For the text-containing cell, return its midpoint in [x, y] coordinate format. 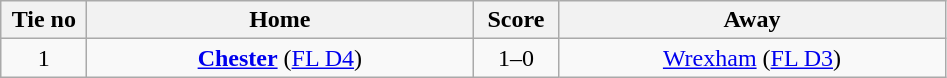
Tie no [44, 20]
Home [280, 20]
1–0 [516, 58]
Away [752, 20]
Wrexham (FL D3) [752, 58]
Chester (FL D4) [280, 58]
1 [44, 58]
Score [516, 20]
